Provide the [X, Y] coordinate of the cell's center where the given text is located.  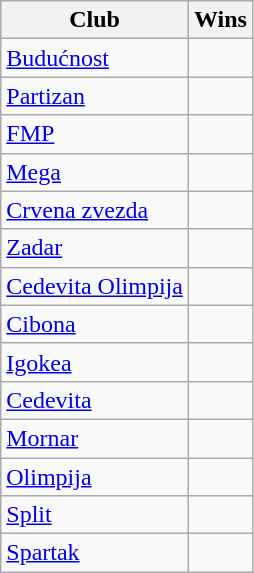
Crvena zvezda [95, 210]
Partizan [95, 96]
Wins [220, 20]
Zadar [95, 248]
FMP [95, 134]
Cedevita [95, 400]
Club [95, 20]
Split [95, 515]
Spartak [95, 553]
Cibona [95, 324]
Mornar [95, 438]
Olimpija [95, 477]
Igokea [95, 362]
Cedevita Olimpija [95, 286]
Budućnost [95, 58]
Mega [95, 172]
